Determine the (X, Y) coordinate at the center of the cell enclosing the given text.  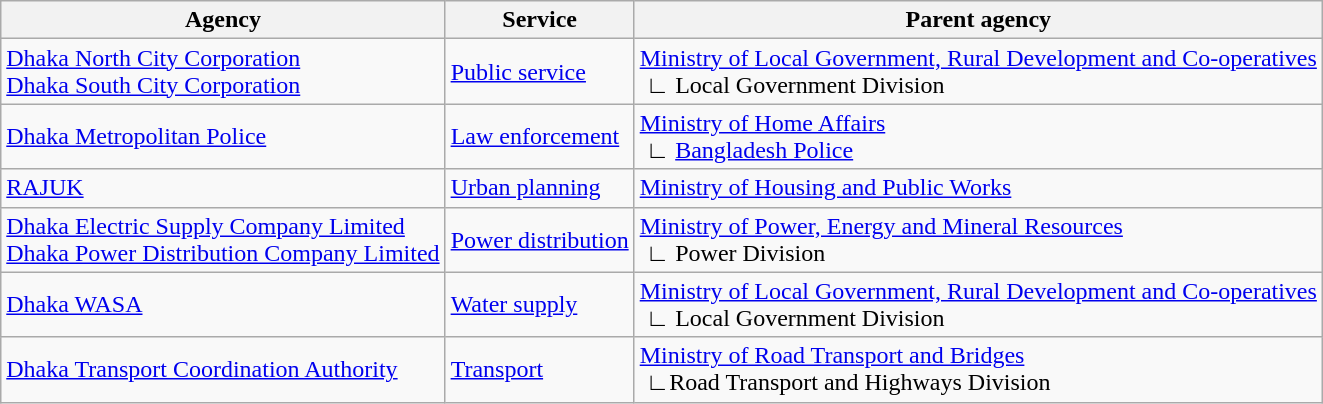
Dhaka Transport Coordination Authority (223, 370)
Law enforcement (540, 136)
Transport (540, 370)
Ministry of Power, Energy and Mineral Resources ∟ Power Division (978, 240)
Urban planning (540, 188)
Parent agency (978, 20)
Dhaka Electric Supply Company LimitedDhaka Power Distribution Company Limited (223, 240)
Dhaka Metropolitan Police (223, 136)
Dhaka North City CorporationDhaka South City Corporation (223, 72)
Dhaka WASA (223, 304)
Water supply (540, 304)
Ministry of Road Transport and Bridges ∟Road Transport and Highways Division (978, 370)
Ministry of Home Affairs ∟ Bangladesh Police (978, 136)
Service (540, 20)
Ministry of Housing and Public Works (978, 188)
Agency (223, 20)
Public service (540, 72)
RAJUK (223, 188)
Power distribution (540, 240)
